Locate the cell with the specified text and output its (x, y) center coordinate. 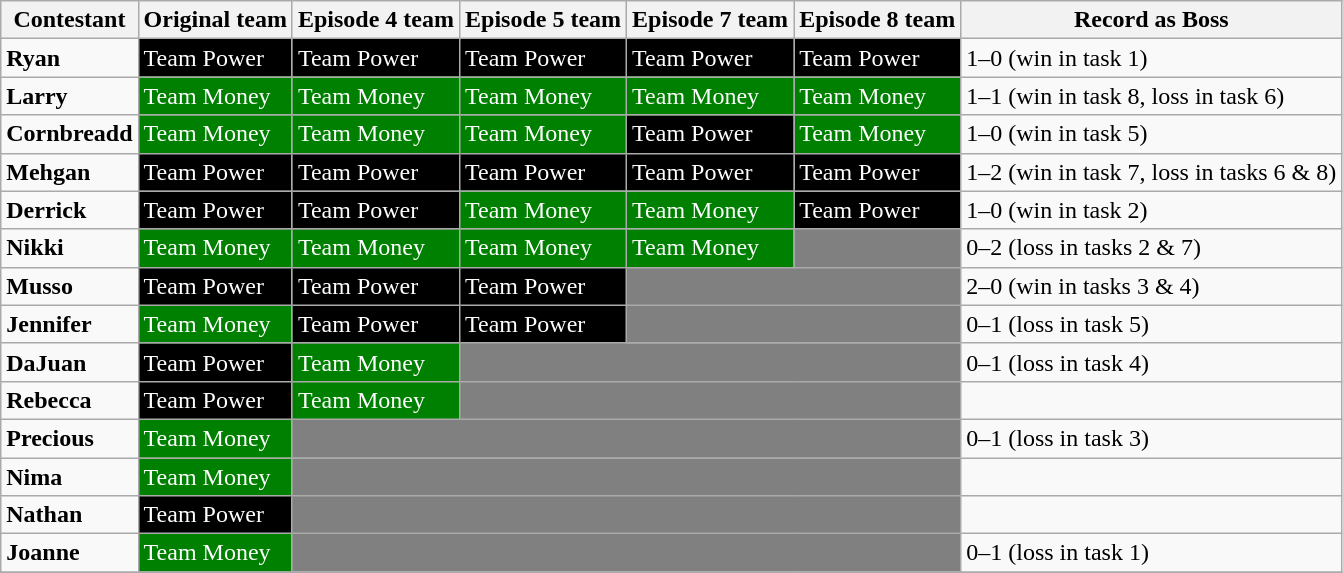
1–1 (win in task 8, loss in task 6) (1152, 96)
Episode 7 team (710, 20)
Contestant (70, 20)
Jennifer (70, 324)
2–0 (win in tasks 3 & 4) (1152, 286)
Episode 5 team (544, 20)
Record as Boss (1152, 20)
Ryan (70, 58)
Nikki (70, 248)
Larry (70, 96)
1–0 (win in task 2) (1152, 210)
Derrick (70, 210)
Nima (70, 477)
0–1 (loss in task 1) (1152, 553)
0–1 (loss in task 3) (1152, 438)
Musso (70, 286)
Nathan (70, 515)
Mehgan (70, 172)
0–1 (loss in task 5) (1152, 324)
Episode 8 team (878, 20)
Joanne (70, 553)
Original team (215, 20)
Episode 4 team (376, 20)
1–0 (win in task 1) (1152, 58)
0–2 (loss in tasks 2 & 7) (1152, 248)
DaJuan (70, 362)
0–1 (loss in task 4) (1152, 362)
Cornbreadd (70, 134)
Precious (70, 438)
1–2 (win in task 7, loss in tasks 6 & 8) (1152, 172)
Rebecca (70, 400)
1–0 (win in task 5) (1152, 134)
